Pinpoint the cell where the given text exists, returning its (x, y) midpoint coordinate. 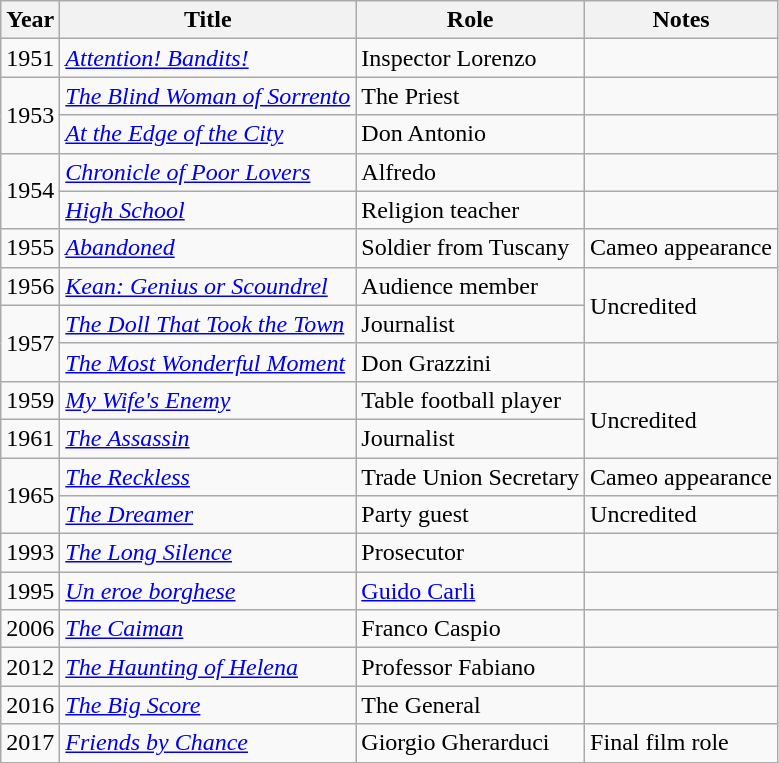
1965 (30, 496)
Party guest (470, 515)
High School (208, 210)
Table football player (470, 400)
The Blind Woman of Sorrento (208, 96)
1995 (30, 591)
Trade Union Secretary (470, 477)
Title (208, 20)
1959 (30, 400)
1955 (30, 248)
Giorgio Gherarduci (470, 743)
The Priest (470, 96)
Final film role (682, 743)
Audience member (470, 286)
2017 (30, 743)
1951 (30, 58)
Alfredo (470, 172)
The Assassin (208, 438)
The Haunting of Helena (208, 667)
The Caiman (208, 629)
Kean: Genius or Scoundrel (208, 286)
At the Edge of the City (208, 134)
The Dreamer (208, 515)
Guido Carli (470, 591)
Attention! Bandits! (208, 58)
1993 (30, 553)
2012 (30, 667)
Chronicle of Poor Lovers (208, 172)
Religion teacher (470, 210)
Role (470, 20)
Soldier from Tuscany (470, 248)
1956 (30, 286)
1953 (30, 115)
Franco Caspio (470, 629)
Don Grazzini (470, 362)
Inspector Lorenzo (470, 58)
Prosecutor (470, 553)
1961 (30, 438)
Year (30, 20)
The Reckless (208, 477)
1957 (30, 343)
Don Antonio (470, 134)
Professor Fabiano (470, 667)
Abandoned (208, 248)
My Wife's Enemy (208, 400)
Friends by Chance (208, 743)
The Long Silence (208, 553)
2016 (30, 705)
Notes (682, 20)
The Doll That Took the Town (208, 324)
1954 (30, 191)
Un eroe borghese (208, 591)
The Big Score (208, 705)
The Most Wonderful Moment (208, 362)
The General (470, 705)
2006 (30, 629)
